Extract the (x, y) coordinate from the center of the cell holding the provided text.  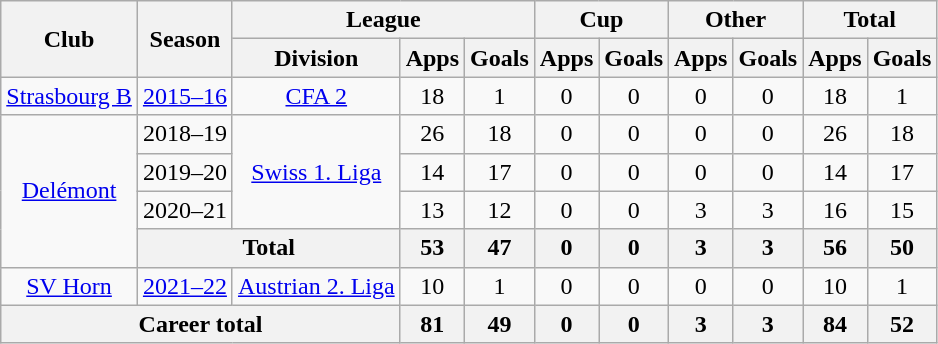
16 (835, 210)
12 (500, 210)
Season (184, 39)
Career total (200, 324)
2020–21 (184, 210)
2019–20 (184, 172)
Club (70, 39)
56 (835, 248)
2021–22 (184, 286)
81 (432, 324)
League (383, 20)
Strasbourg B (70, 96)
Other (736, 20)
2015–16 (184, 96)
52 (902, 324)
15 (902, 210)
Austrian 2. Liga (316, 286)
49 (500, 324)
SV Horn (70, 286)
Swiss 1. Liga (316, 172)
50 (902, 248)
84 (835, 324)
53 (432, 248)
Cup (601, 20)
13 (432, 210)
CFA 2 (316, 96)
Division (316, 58)
Delémont (70, 191)
47 (500, 248)
2018–19 (184, 134)
